Detect which cell encompasses the target text, then output its [x, y] center coordinate. 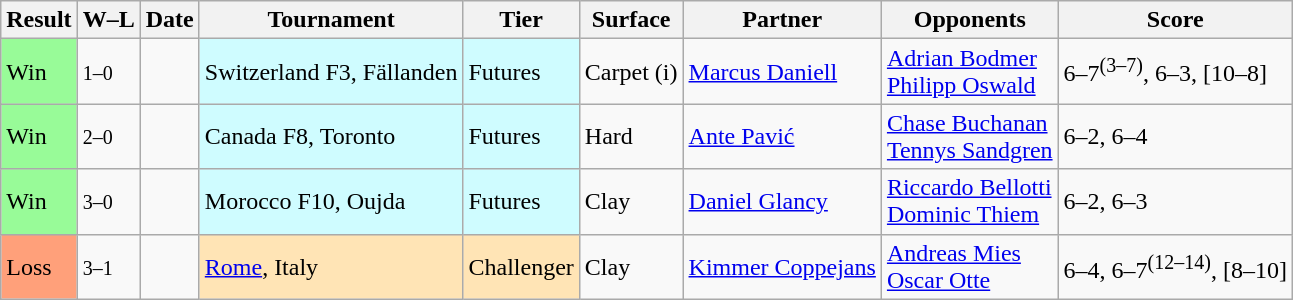
Chase Buchanan Tennys Sandgren [970, 136]
Carpet (i) [631, 72]
Result [39, 20]
Surface [631, 20]
Score [1175, 20]
Kimmer Coppejans [782, 266]
Ante Pavić [782, 136]
1–0 [108, 72]
Challenger [521, 266]
Canada F8, Toronto [331, 136]
3–1 [108, 266]
6–4, 6–7(12–14), [8–10] [1175, 266]
Tier [521, 20]
Marcus Daniell [782, 72]
6–2, 6–3 [1175, 202]
Morocco F10, Oujda [331, 202]
3–0 [108, 202]
W–L [108, 20]
Daniel Glancy [782, 202]
Opponents [970, 20]
6–2, 6–4 [1175, 136]
Andreas Mies Oscar Otte [970, 266]
Adrian Bodmer Philipp Oswald [970, 72]
6–7(3–7), 6–3, [10–8] [1175, 72]
Tournament [331, 20]
Loss [39, 266]
Riccardo Bellotti Dominic Thiem [970, 202]
Date [170, 20]
Hard [631, 136]
2–0 [108, 136]
Partner [782, 20]
Rome, Italy [331, 266]
Switzerland F3, Fällanden [331, 72]
